Identify which cell holds the provided text, then report its (x, y) central coordinate. 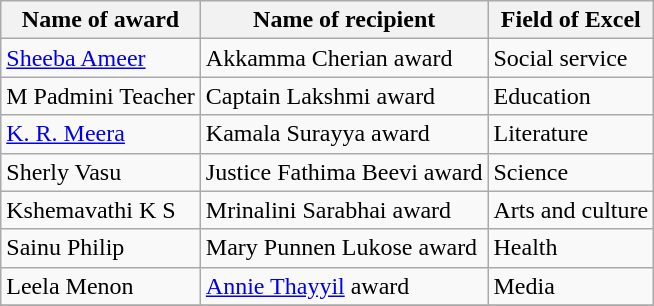
Mrinalini Sarabhai award (344, 210)
Media (571, 286)
K. R. Meera (101, 134)
Social service (571, 58)
Education (571, 96)
Akkamma Cherian award (344, 58)
Science (571, 172)
Sherly Vasu (101, 172)
Name of award (101, 20)
Mary Punnen Lukose award (344, 248)
Kamala Surayya award (344, 134)
Literature (571, 134)
Arts and culture (571, 210)
Annie Thayyil award (344, 286)
Leela Menon (101, 286)
Justice Fathima Beevi award (344, 172)
Captain Lakshmi award (344, 96)
Kshemavathi K S (101, 210)
Sheeba Ameer (101, 58)
M Padmini Teacher (101, 96)
Sainu Philip (101, 248)
Name of recipient (344, 20)
Health (571, 248)
Field of Excel (571, 20)
